Determine the (x, y) coordinate at the center of the cell enclosing the given text.  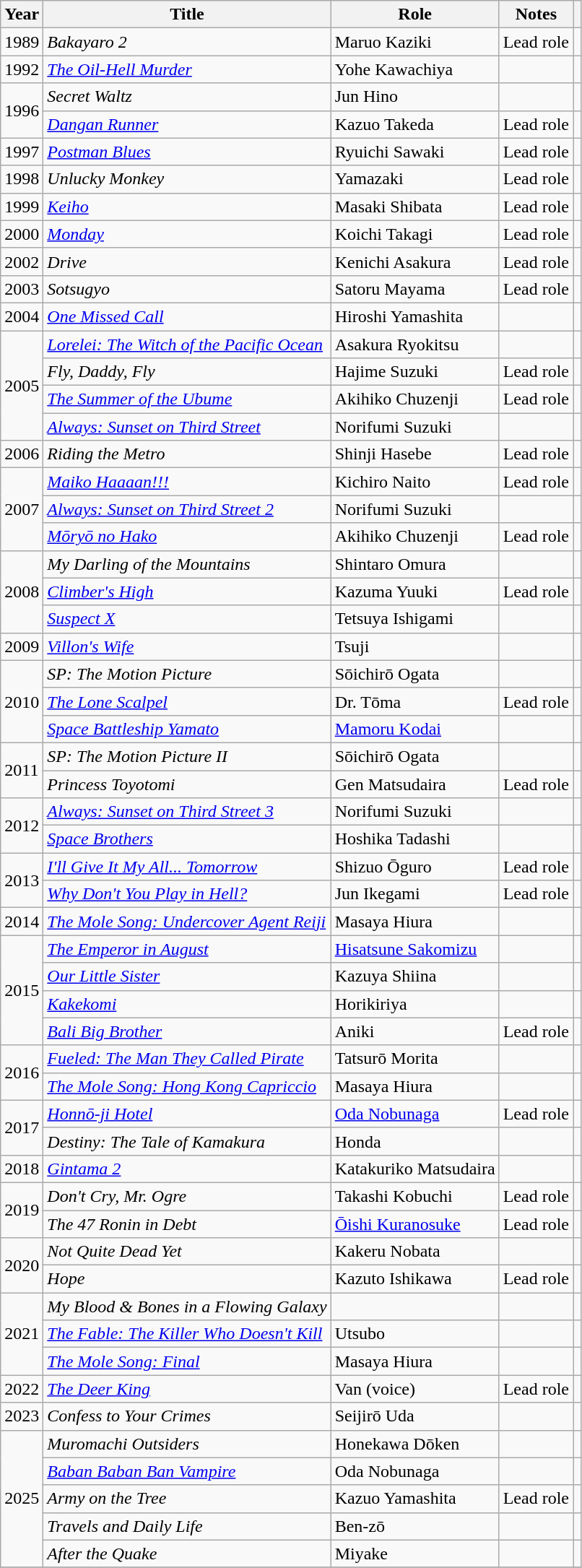
Maiko Haaaan!!! (187, 482)
Katakuriko Matsudaira (414, 1169)
Kazuto Ishikawa (414, 1279)
Title (187, 14)
Kakeru Nobata (414, 1252)
My Blood & Bones in a Flowing Galaxy (187, 1307)
My Darling of the Mountains (187, 564)
I'll Give It My All... Tomorrow (187, 867)
Not Quite Dead Yet (187, 1252)
Shintaro Omura (414, 564)
The Mole Song: Hong Kong Capriccio (187, 1086)
Why Don't You Play in Hell? (187, 894)
One Missed Call (187, 316)
2014 (22, 922)
Asakura Ryokitsu (414, 345)
Postman Blues (187, 152)
Space Brothers (187, 839)
2017 (22, 1127)
2015 (22, 990)
Aniki (414, 1031)
Hajime Suzuki (414, 372)
Tatsurō Morita (414, 1059)
Kenichi Asakura (414, 261)
2002 (22, 261)
1999 (22, 207)
2013 (22, 880)
Miyake (414, 1554)
Tetsuya Ishigami (414, 619)
1996 (22, 111)
Horikiriya (414, 1004)
1998 (22, 179)
Kazuya Shiina (414, 976)
Year (22, 14)
The Lone Scalpel (187, 701)
Riding the Metro (187, 454)
2006 (22, 454)
Unlucky Monkey (187, 179)
Always: Sunset on Third Street 2 (187, 509)
Don't Cry, Mr. Ogre (187, 1196)
Koichi Takagi (414, 234)
Yamazaki (414, 179)
Hope (187, 1279)
Notes (536, 14)
2016 (22, 1073)
Secret Waltz (187, 97)
Gen Matsudaira (414, 784)
Jun Ikegami (414, 894)
2012 (22, 826)
Kichiro Naito (414, 482)
Villon's Wife (187, 646)
Seijirō Uda (414, 1416)
Destiny: The Tale of Kamakura (187, 1141)
Dr. Tōma (414, 701)
Honekawa Dōken (414, 1444)
The Mole Song: Final (187, 1361)
The Deer King (187, 1389)
Travels and Daily Life (187, 1526)
2009 (22, 646)
SP: The Motion Picture II (187, 756)
Confess to Your Crimes (187, 1416)
2023 (22, 1416)
Kazuo Takeda (414, 124)
2000 (22, 234)
The Fable: The Killer Who Doesn't Kill (187, 1334)
Ben-zō (414, 1526)
Bakayaro 2 (187, 42)
The Summer of the Ubume (187, 399)
Lorelei: The Witch of the Pacific Ocean (187, 345)
2019 (22, 1210)
Takashi Kobuchi (414, 1196)
Muromachi Outsiders (187, 1444)
Always: Sunset on Third Street (187, 427)
Kakekomi (187, 1004)
2008 (22, 592)
Bali Big Brother (187, 1031)
2003 (22, 289)
Tsuji (414, 646)
Mamoru Kodai (414, 729)
The Mole Song: Undercover Agent Reiji (187, 922)
Satoru Mayama (414, 289)
Yohe Kawachiya (414, 69)
Our Little Sister (187, 976)
2025 (22, 1499)
Masaki Shibata (414, 207)
Always: Sunset on Third Street 3 (187, 812)
2022 (22, 1389)
Princess Toyotomi (187, 784)
Honnō-ji Hotel (187, 1114)
Sotsugyo (187, 289)
Van (voice) (414, 1389)
2004 (22, 316)
Jun Hino (414, 97)
After the Quake (187, 1554)
Fueled: The Man They Called Pirate (187, 1059)
Army on the Tree (187, 1499)
2010 (22, 701)
2011 (22, 770)
Climber's High (187, 592)
Ōishi Kuranosuke (414, 1224)
Space Battleship Yamato (187, 729)
Suspect X (187, 619)
Gintama 2 (187, 1169)
Monday (187, 234)
Hiroshi Yamashita (414, 316)
2020 (22, 1265)
SP: The Motion Picture (187, 674)
Hisatsune Sakomizu (414, 949)
1997 (22, 152)
Shizuo Ōguro (414, 867)
Drive (187, 261)
Mōryō no Hako (187, 537)
The Oil-Hell Murder (187, 69)
2018 (22, 1169)
2005 (22, 386)
Role (414, 14)
Kazuo Yamashita (414, 1499)
Maruo Kaziki (414, 42)
1989 (22, 42)
Kazuma Yuuki (414, 592)
Hoshika Tadashi (414, 839)
Ryuichi Sawaki (414, 152)
1992 (22, 69)
Utsubo (414, 1334)
2021 (22, 1334)
The Emperor in August (187, 949)
Baban Baban Ban Vampire (187, 1471)
Keiho (187, 207)
2007 (22, 509)
The 47 Ronin in Debt (187, 1224)
Shinji Hasebe (414, 454)
Honda (414, 1141)
Fly, Daddy, Fly (187, 372)
Dangan Runner (187, 124)
